Output the [X, Y] coordinate of the center of the cell containing the given text.  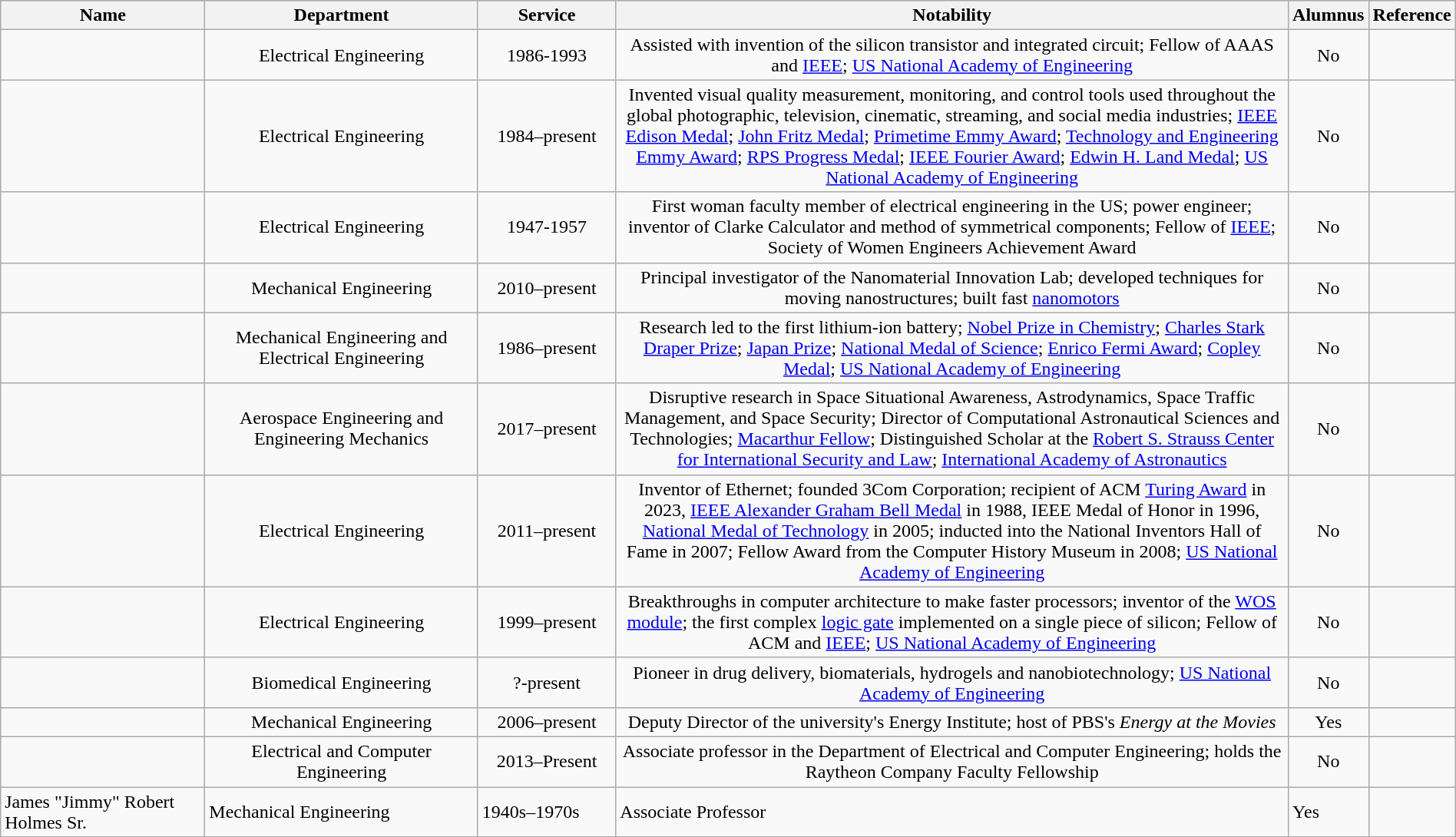
2011–present [547, 531]
1986-1993 [547, 55]
Reference [1411, 15]
Aerospace Engineering and Engineering Mechanics [341, 428]
Mechanical Engineering and Electrical Engineering [341, 348]
2017–present [547, 428]
Notability [952, 15]
Principal investigator of the Nanomaterial Innovation Lab; developed techniques for moving nanostructures; built fast nanomotors [952, 287]
Electrical and Computer Engineering [341, 762]
1940s–1970s [547, 811]
James "Jimmy" Robert Holmes Sr. [103, 811]
1984–present [547, 136]
1947-1957 [547, 227]
2006–present [547, 722]
1999–present [547, 622]
Biomedical Engineering [341, 682]
?-present [547, 682]
Associate professor in the Department of Electrical and Computer Engineering; holds the Raytheon Company Faculty Fellowship [952, 762]
Department [341, 15]
Deputy Director of the university's Energy Institute; host of PBS's Energy at the Movies [952, 722]
Assisted with invention of the silicon transistor and integrated circuit; Fellow of AAAS and IEEE; US National Academy of Engineering [952, 55]
Service [547, 15]
Name [103, 15]
Alumnus [1329, 15]
Associate Professor [952, 811]
1986–present [547, 348]
Pioneer in drug delivery, biomaterials, hydrogels and nanobiotechnology; US National Academy of Engineering [952, 682]
2013–Present [547, 762]
2010–present [547, 287]
